Output the (X, Y) coordinate of the center of the cell containing the given text.  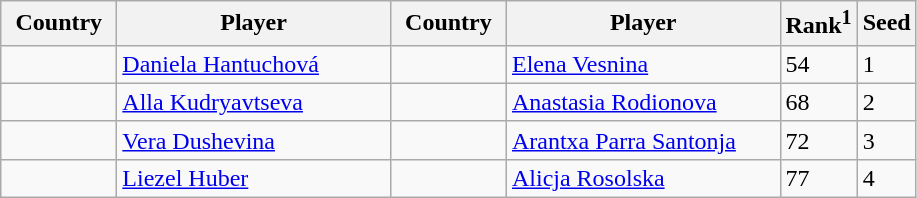
Daniela Hantuchová (254, 64)
Alla Kudryavtseva (254, 102)
3 (886, 140)
2 (886, 102)
Vera Dushevina (254, 140)
Elena Vesnina (643, 64)
4 (886, 178)
Arantxa Parra Santonja (643, 140)
Rank1 (818, 24)
68 (818, 102)
77 (818, 178)
Anastasia Rodionova (643, 102)
Seed (886, 24)
54 (818, 64)
Liezel Huber (254, 178)
Alicja Rosolska (643, 178)
72 (818, 140)
1 (886, 64)
